Detect which cell encompasses the target text, then output its (X, Y) center coordinate. 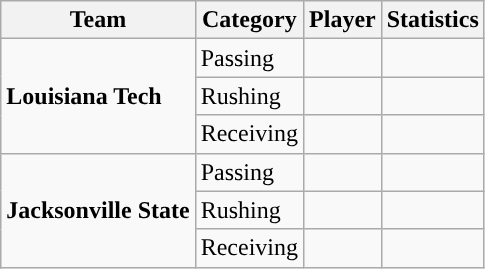
Player (343, 20)
Category (249, 20)
Team (98, 20)
Louisiana Tech (98, 96)
Jacksonville State (98, 210)
Statistics (432, 20)
